Return [x, y] of the center of cell containing provided text 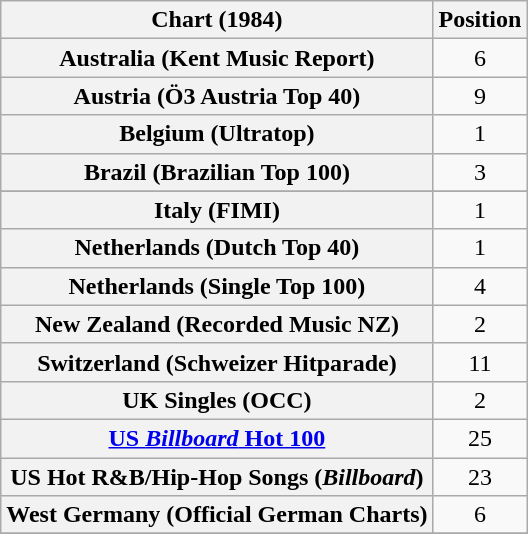
4 [480, 286]
West Germany (Official German Charts) [217, 515]
Netherlands (Dutch Top 40) [217, 248]
23 [480, 477]
Belgium (Ultratop) [217, 134]
US Hot R&B/Hip-Hop Songs (Billboard) [217, 477]
Austria (Ö3 Austria Top 40) [217, 96]
9 [480, 96]
3 [480, 172]
11 [480, 362]
UK Singles (OCC) [217, 400]
Position [480, 20]
Brazil (Brazilian Top 100) [217, 172]
Switzerland (Schweizer Hitparade) [217, 362]
Chart (1984) [217, 20]
Netherlands (Single Top 100) [217, 286]
Italy (FIMI) [217, 210]
US Billboard Hot 100 [217, 438]
New Zealand (Recorded Music NZ) [217, 324]
25 [480, 438]
Australia (Kent Music Report) [217, 58]
